Identify which cell holds the provided text, then report its [X, Y] central coordinate. 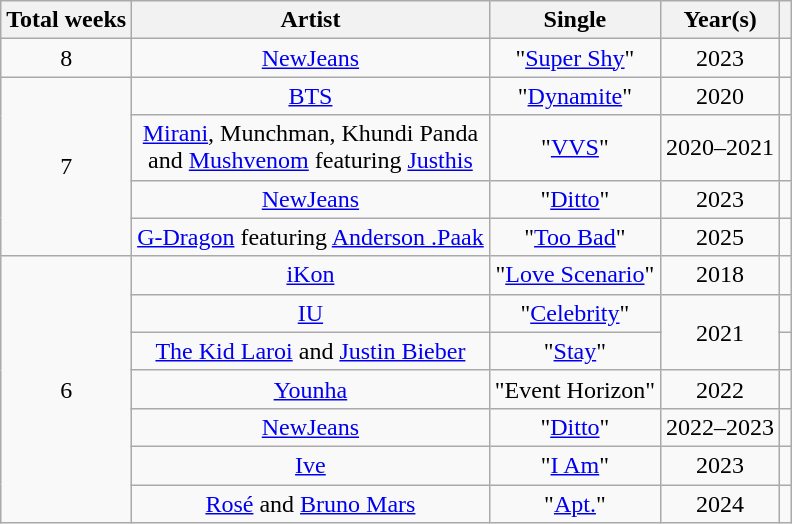
"Stay" [574, 351]
"Celebrity" [574, 313]
2022–2023 [720, 427]
"Super Shy" [574, 58]
2022 [720, 389]
IU [311, 313]
Ive [311, 465]
Younha [311, 389]
"I Am" [574, 465]
"Too Bad" [574, 237]
BTS [311, 96]
2018 [720, 275]
2021 [720, 332]
6 [66, 389]
The Kid Laroi and Justin Bieber [311, 351]
"Event Horizon" [574, 389]
8 [66, 58]
iKon [311, 275]
2025 [720, 237]
7 [66, 166]
Mirani, Munchman, Khundi Pandaand Mushvenom featuring Justhis [311, 148]
Single [574, 20]
2020 [720, 96]
Artist [311, 20]
2024 [720, 503]
"Love Scenario" [574, 275]
"Apt." [574, 503]
"VVS" [574, 148]
"Dynamite" [574, 96]
Total weeks [66, 20]
2020–2021 [720, 148]
G-Dragon featuring Anderson .Paak [311, 237]
Rosé and Bruno Mars [311, 503]
Year(s) [720, 20]
